Provide the (X, Y) coordinate of the cell's center where the given text is located.  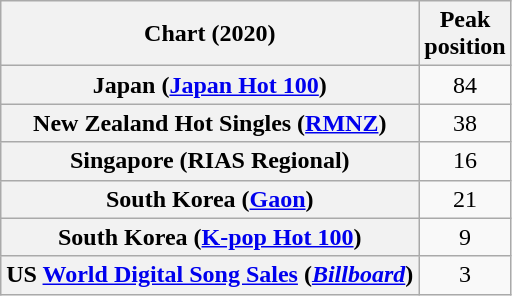
Chart (2020) (210, 34)
Japan (Japan Hot 100) (210, 85)
16 (465, 161)
South Korea (K-pop Hot 100) (210, 237)
South Korea (Gaon) (210, 199)
US World Digital Song Sales (Billboard) (210, 275)
21 (465, 199)
New Zealand Hot Singles (RMNZ) (210, 123)
Singapore (RIAS Regional) (210, 161)
38 (465, 123)
3 (465, 275)
9 (465, 237)
84 (465, 85)
Peakposition (465, 34)
